Extract the (X, Y) coordinate from the center of the cell holding the provided text.  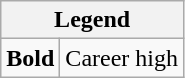
Bold (30, 58)
Career high (122, 58)
Legend (92, 20)
